Find where the given text appears and provide that cell's center as (X, Y) coordinate. 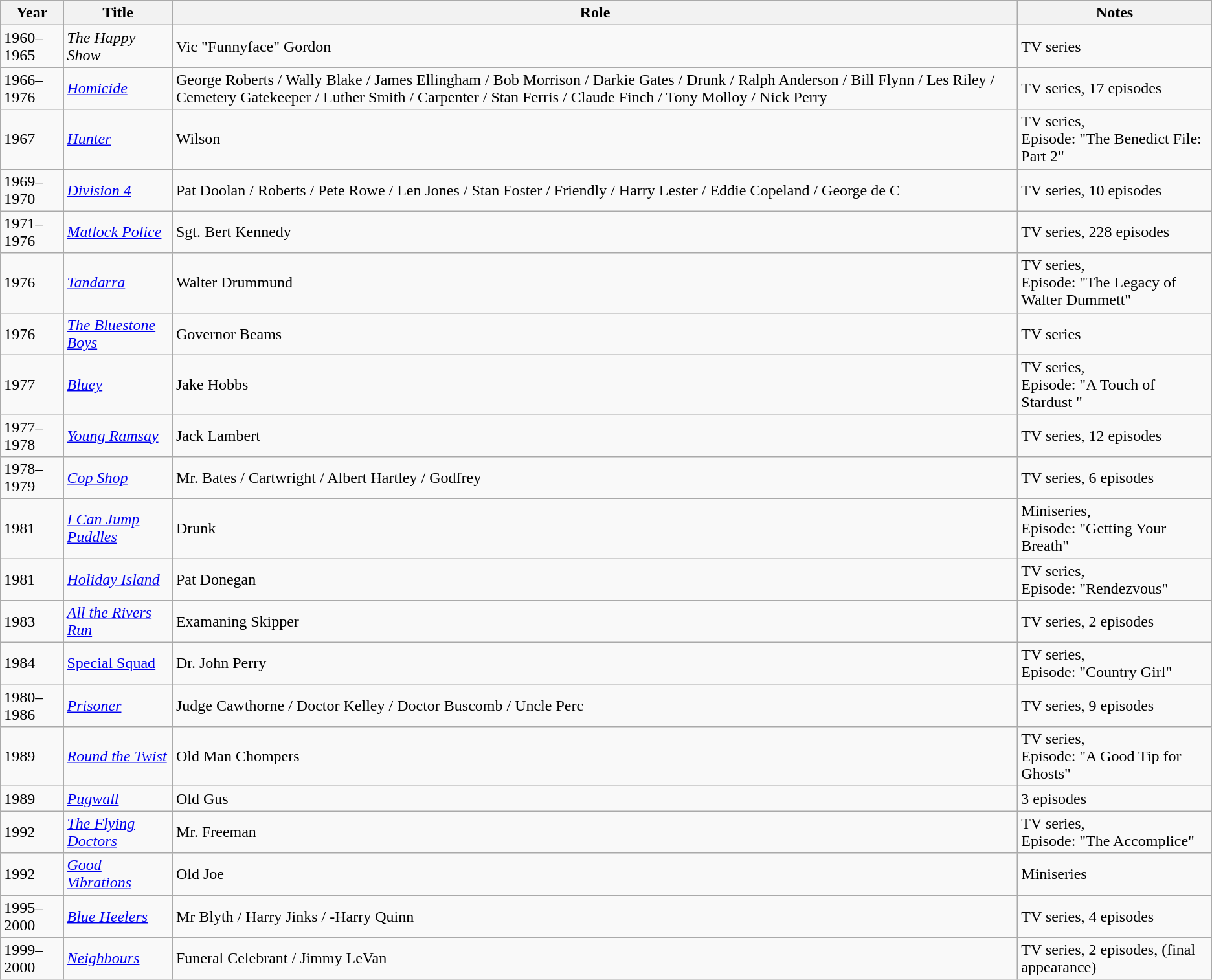
Judge Cawthorne / Doctor Kelley / Doctor Buscomb / Uncle Perc (594, 706)
TV series,Episode: "Country Girl" (1115, 664)
TV series, 2 episodes (1115, 621)
TV series, 17 episodes (1115, 88)
TV series, 10 episodes (1115, 190)
1978–1979 (32, 478)
The Bluestone Boys (118, 334)
1995–2000 (32, 917)
The Flying Doctors (118, 832)
Title (118, 13)
TV series, 9 episodes (1115, 706)
Young Ramsay (118, 435)
1960–1965 (32, 47)
Pugwall (118, 799)
Drunk (594, 528)
Jack Lambert (594, 435)
The Happy Show (118, 47)
Miniseries,Episode: "Getting Your Breath" (1115, 528)
1984 (32, 664)
Wilson (594, 139)
1967 (32, 139)
Cop Shop (118, 478)
All the Rivers Run (118, 621)
Hunter (118, 139)
3 episodes (1115, 799)
Bluey (118, 384)
Governor Beams (594, 334)
TV series, 2 episodes, (final appearance) (1115, 958)
Matlock Police (118, 232)
1983 (32, 621)
Mr. Freeman (594, 832)
Old Joe (594, 874)
1999–2000 (32, 958)
TV series, 6 episodes (1115, 478)
Division 4 (118, 190)
Blue Heelers (118, 917)
1966–1976 (32, 88)
Pat Donegan (594, 579)
1977–1978 (32, 435)
Old Man Chompers (594, 757)
Role (594, 13)
TV series,Episode: "The Benedict File: Part 2" (1115, 139)
Good Vibrations (118, 874)
1969–1970 (32, 190)
Dr. John Perry (594, 664)
Prisoner (118, 706)
TV series,Episode: "A Touch of Stardust " (1115, 384)
Tandarra (118, 283)
Vic "Funnyface" Gordon (594, 47)
TV series, 228 episodes (1115, 232)
Year (32, 13)
1980–1986 (32, 706)
Old Gus (594, 799)
Examaning Skipper (594, 621)
Special Squad (118, 664)
Notes (1115, 13)
TV series,Episode: "Rendezvous" (1115, 579)
Neighbours (118, 958)
I Can Jump Puddles (118, 528)
Mr Blyth / Harry Jinks / -Harry Quinn (594, 917)
TV series,Episode: "A Good Tip for Ghosts" (1115, 757)
Walter Drummund (594, 283)
1971–1976 (32, 232)
Pat Doolan / Roberts / Pete Rowe / Len Jones / Stan Foster / Friendly / Harry Lester / Eddie Copeland / George de C (594, 190)
TV series, 4 episodes (1115, 917)
Round the Twist (118, 757)
Homicide (118, 88)
TV series,Episode: "The Legacy of Walter Dummett" (1115, 283)
TV series, 12 episodes (1115, 435)
TV series,Episode: "The Accomplice" (1115, 832)
Miniseries (1115, 874)
Jake Hobbs (594, 384)
Holiday Island (118, 579)
Funeral Celebrant / Jimmy LeVan (594, 958)
Sgt. Bert Kennedy (594, 232)
1977 (32, 384)
Mr. Bates / Cartwright / Albert Hartley / Godfrey (594, 478)
